Scan for the cell matching the given text and deliver its (X, Y) coordinate at center. 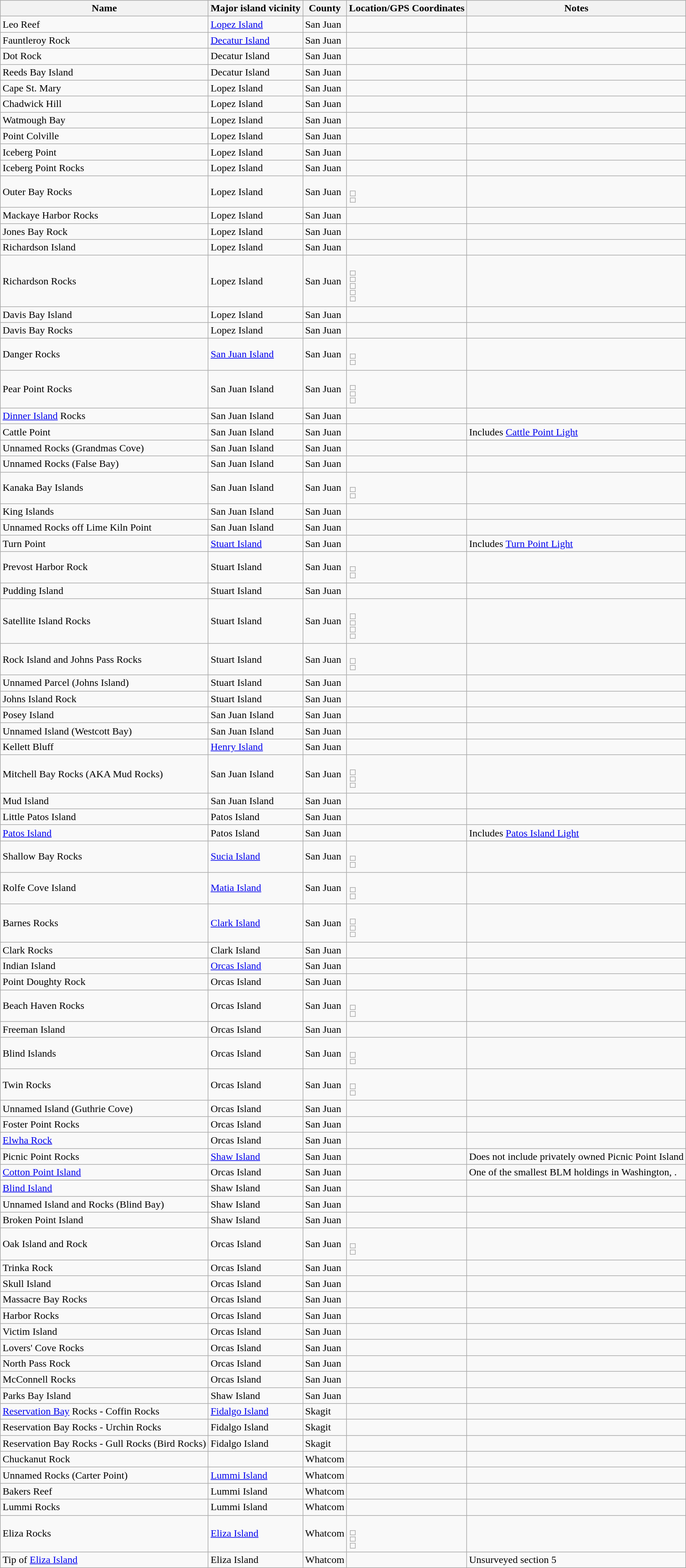
Blind Island (104, 1188)
Fauntleroy Rock (104, 40)
Cape St. Mary (104, 88)
Picnic Point Rocks (104, 1156)
King Islands (104, 511)
Unnamed Island (Guthrie Cove) (104, 1108)
Reservation Bay Rocks - Coffin Rocks (104, 1412)
Broken Point Island (104, 1220)
Skull Island (104, 1284)
McConnell Rocks (104, 1379)
Johns Island Rock (104, 699)
Mackaye Harbor Rocks (104, 216)
Unnamed Island (Westcott Bay) (104, 731)
Major island vicinity (255, 8)
County (325, 8)
Unnamed Rocks (Carter Point) (104, 1475)
Parks Bay Island (104, 1396)
Pudding Island (104, 591)
Clark Rocks (104, 950)
Danger Rocks (104, 354)
Location/GPS Coordinates (407, 8)
Iceberg Point (104, 152)
Dot Rock (104, 56)
Matia Island (255, 888)
Freeman Island (104, 1029)
Cotton Point Island (104, 1172)
Outer Bay Rocks (104, 191)
Twin Rocks (104, 1085)
Indian Island (104, 966)
Mitchell Bay Rocks (AKA Mud Rocks) (104, 774)
Lovers' Cove Rocks (104, 1347)
Shallow Bay Rocks (104, 857)
Eliza Rocks (104, 1534)
Includes Turn Point Light (576, 543)
Chuckanut Rock (104, 1459)
Reservation Bay Rocks - Urchin Rocks (104, 1427)
Name (104, 8)
Victim Island (104, 1331)
Richardson Island (104, 247)
Unnamed Rocks off Lime Kiln Point (104, 527)
Iceberg Point Rocks (104, 168)
Watmough Bay (104, 120)
Point Doughty Rock (104, 982)
Unnamed Rocks (False Bay) (104, 464)
Oak Island and Rock (104, 1244)
Kellett Bluff (104, 747)
Unsurveyed section 5 (576, 1560)
Mud Island (104, 801)
Blind Islands (104, 1053)
Elwha Rock (104, 1140)
Richardson Rocks (104, 281)
One of the smallest BLM holdings in Washington, . (576, 1172)
Henry Island (255, 747)
North Pass Rock (104, 1363)
Trinka Rock (104, 1268)
Includes Patos Island Light (576, 833)
Prevost Harbor Rock (104, 567)
Cattle Point (104, 432)
Rock Island and Johns Pass Rocks (104, 659)
Davis Bay Rocks (104, 331)
Rolfe Cove Island (104, 888)
Davis Bay Island (104, 315)
Foster Point Rocks (104, 1124)
Point Colville (104, 136)
Tip of Eliza Island (104, 1560)
Leo Reef (104, 24)
Chadwick Hill (104, 104)
Notes (576, 8)
Posey Island (104, 715)
Turn Point (104, 543)
Little Patos Island (104, 817)
Includes Cattle Point Light (576, 432)
Dinner Island Rocks (104, 416)
Satellite Island Rocks (104, 621)
Jones Bay Rock (104, 232)
Sucia Island (255, 857)
Bakers Reef (104, 1491)
Pear Point Rocks (104, 389)
Massacre Bay Rocks (104, 1300)
Does not include privately owned Picnic Point Island (576, 1156)
Kanaka Bay Islands (104, 487)
Reeds Bay Island (104, 72)
Beach Haven Rocks (104, 1006)
Unnamed Rocks (Grandmas Cove) (104, 448)
Barnes Rocks (104, 923)
Unnamed Parcel (Johns Island) (104, 683)
Reservation Bay Rocks - Gull Rocks (Bird Rocks) (104, 1443)
Harbor Rocks (104, 1315)
Unnamed Island and Rocks (Blind Bay) (104, 1204)
Lummi Rocks (104, 1507)
